For the text-containing cell, return its midpoint in (x, y) coordinate format. 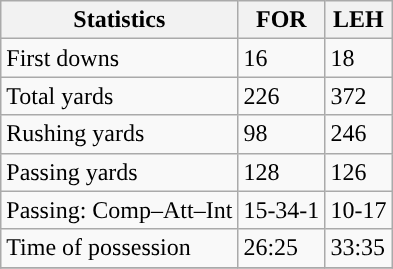
128 (282, 172)
16 (282, 58)
LEH (358, 20)
15-34-1 (282, 210)
Time of possession (120, 248)
226 (282, 96)
Statistics (120, 20)
Passing yards (120, 172)
Passing: Comp–Att–Int (120, 210)
26:25 (282, 248)
FOR (282, 20)
First downs (120, 58)
246 (358, 134)
126 (358, 172)
18 (358, 58)
98 (282, 134)
372 (358, 96)
Total yards (120, 96)
10-17 (358, 210)
Rushing yards (120, 134)
33:35 (358, 248)
